Find where the given text appears and provide that cell's center as [X, Y] coordinate. 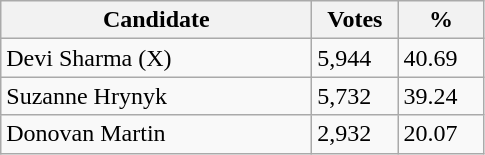
2,932 [355, 134]
Votes [355, 20]
Candidate [156, 20]
5,944 [355, 58]
% [441, 20]
Devi Sharma (X) [156, 58]
Suzanne Hrynyk [156, 96]
39.24 [441, 96]
Donovan Martin [156, 134]
20.07 [441, 134]
40.69 [441, 58]
5,732 [355, 96]
